Pinpoint the cell where the given text exists, returning its [x, y] midpoint coordinate. 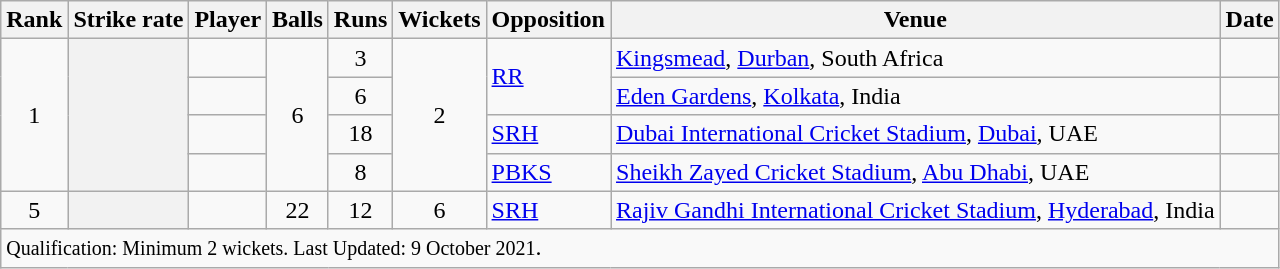
12 [360, 210]
18 [360, 134]
Wickets [440, 20]
Dubai International Cricket Stadium, Dubai, UAE [915, 134]
Kingsmead, Durban, South Africa [915, 58]
Rank [34, 20]
5 [34, 210]
Opposition [548, 20]
Qualification: Minimum 2 wickets. Last Updated: 9 October 2021. [640, 248]
8 [360, 172]
Sheikh Zayed Cricket Stadium, Abu Dhabi, UAE [915, 172]
RR [548, 77]
22 [298, 210]
Rajiv Gandhi International Cricket Stadium, Hyderabad, India [915, 210]
3 [360, 58]
2 [440, 115]
Venue [915, 20]
PBKS [548, 172]
Player [228, 20]
Date [1250, 20]
Strike rate [128, 20]
Balls [298, 20]
Eden Gardens, Kolkata, India [915, 96]
1 [34, 115]
Runs [360, 20]
